For the text-containing cell, return its midpoint in [X, Y] coordinate format. 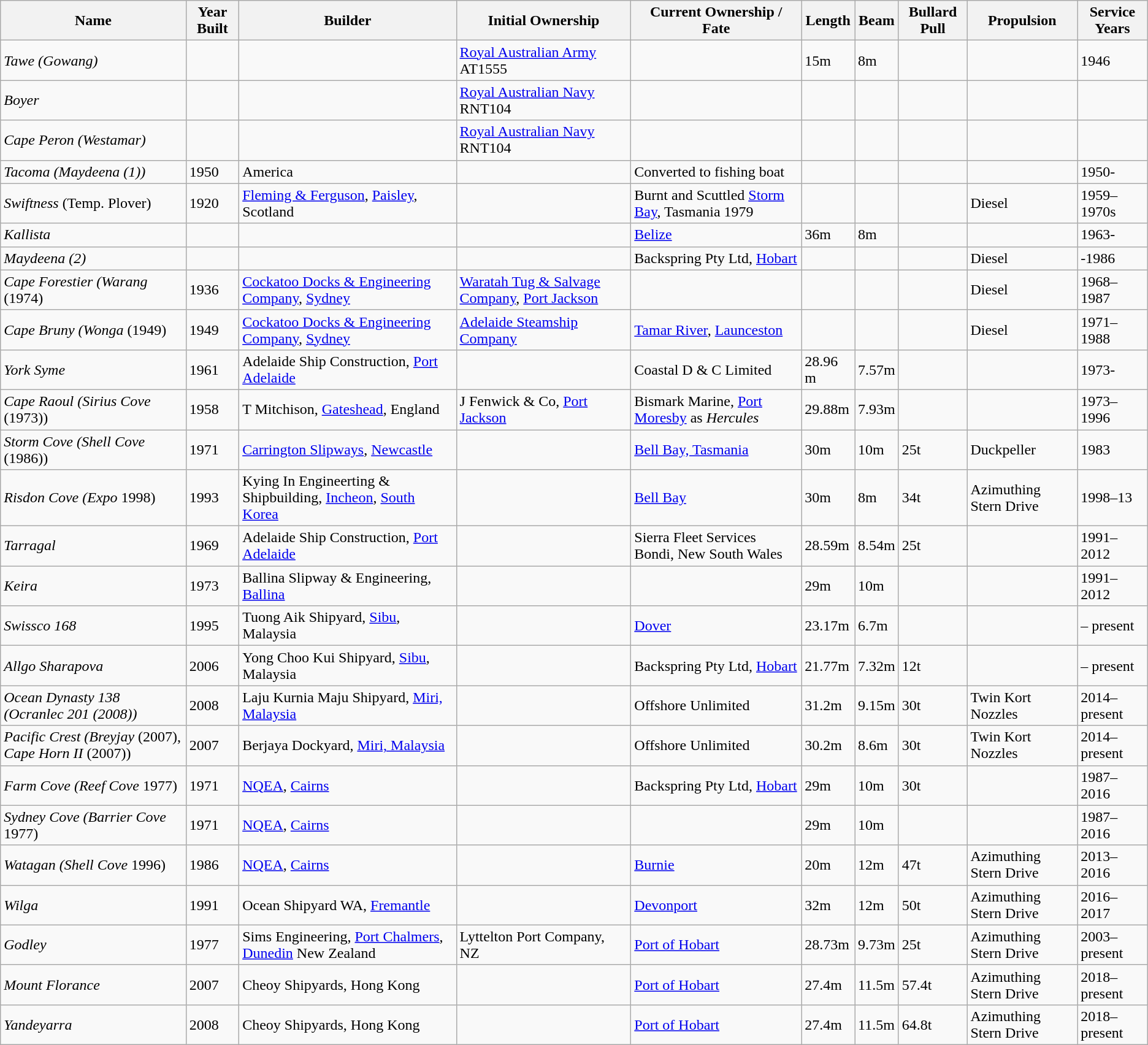
2006 [212, 666]
York Syme [93, 369]
Carrington Slipways, Newcastle [348, 449]
Farm Cove (Reef Cove 1977) [93, 785]
1958 [212, 410]
Godley [93, 944]
Sydney Cove (Barrier Cove 1977) [93, 825]
Cape Raoul (Sirius Cove (1973)) [93, 410]
1946 [1112, 60]
T Mitchison, Gateshead, England [348, 410]
Beam [877, 21]
Lyttelton Port Company, NZ [543, 944]
Berjaya Dockyard, Miri, Malaysia [348, 746]
Laju Kurnia Maju Shipyard, Miri, Malaysia [348, 705]
Cape Bruny (Wonga (1949) [93, 330]
31.2m [828, 705]
2003–present [1112, 944]
Builder [348, 21]
1995 [212, 626]
Sims Engineering, Port Chalmers, Dunedin New Zealand [348, 944]
1993 [212, 498]
1973- [1112, 369]
21.77m [828, 666]
Swissco 168 [93, 626]
12t [933, 666]
8.54m [877, 546]
Fleming & Ferguson, Paisley, Scotland [348, 204]
1969 [212, 546]
1968–1987 [1112, 289]
1973–1996 [1112, 410]
1950 [212, 172]
2013–2016 [1112, 865]
Service Years [1112, 21]
Converted to fishing boat [716, 172]
32m [828, 905]
1991 [212, 905]
Bullard Pull [933, 21]
Initial Ownership [543, 21]
Yong Choo Kui Shipyard, Sibu, Malaysia [348, 666]
-1986 [1112, 258]
7.57m [877, 369]
7.32m [877, 666]
1950- [1112, 172]
Devonport [716, 905]
J Fenwick & Co, Port Jackson [543, 410]
15m [828, 60]
Yandeyarra [93, 1024]
1983 [1112, 449]
Bell Bay, Tasmania [716, 449]
Sierra Fleet Services Bondi, New South Wales [716, 546]
Propulsion [1022, 21]
Tuong Aik Shipyard, Sibu, Malaysia [348, 626]
57.4t [933, 985]
Waratah Tug & Salvage Company, Port Jackson [543, 289]
1973 [212, 586]
1959–1970s [1112, 204]
7.93m [877, 410]
2016–2017 [1112, 905]
1936 [212, 289]
1961 [212, 369]
29.88m [828, 410]
Burnie [716, 865]
Boyer [93, 101]
Year Built [212, 21]
Pacific Crest (Breyjay (2007), Cape Horn II (2007)) [93, 746]
1998–13 [1112, 498]
Kallista [93, 235]
50t [933, 905]
28.73m [828, 944]
1986 [212, 865]
Burnt and Scuttled Storm Bay, Tasmania 1979 [716, 204]
Bell Bay [716, 498]
Ocean Dynasty 138 (Ocranlec 201 (2008)) [93, 705]
9.15m [877, 705]
1977 [212, 944]
Swiftness (Temp. Plover) [93, 204]
47t [933, 865]
Length [828, 21]
9.73m [877, 944]
34t [933, 498]
Dover [716, 626]
Allgo Sharapova [93, 666]
Cape Forestier (Warang (1974) [93, 289]
8.6m [877, 746]
Maydeena (2) [93, 258]
1920 [212, 204]
64.8t [933, 1024]
Duckpeller [1022, 449]
Cape Peron (Westamar) [93, 140]
Kying In Engineerting & Shipbuilding, Incheon, South Korea [348, 498]
Keira [93, 586]
Adelaide Steamship Company [543, 330]
Watagan (Shell Cove 1996) [93, 865]
Tarragal [93, 546]
Tamar River, Launceston [716, 330]
Royal Australian Army AT1555 [543, 60]
Tawe (Gowang) [93, 60]
Ballina Slipway & Engineering, Ballina [348, 586]
Risdon Cove (Expo 1998) [93, 498]
Wilga [93, 905]
1949 [212, 330]
30.2m [828, 746]
Ocean Shipyard WA, Fremantle [348, 905]
1963- [1112, 235]
36m [828, 235]
23.17m [828, 626]
1971–1988 [1112, 330]
Current Ownership / Fate [716, 21]
Bismark Marine, Port Moresby as Hercules [716, 410]
Storm Cove (Shell Cove (1986)) [93, 449]
Tacoma (Maydeena (1)) [93, 172]
America [348, 172]
Coastal D & C Limited [716, 369]
Name [93, 21]
28.96 m [828, 369]
Belize [716, 235]
28.59m [828, 546]
6.7m [877, 626]
20m [828, 865]
Mount Florance [93, 985]
